Extract the [X, Y] coordinate from the center of the cell holding the provided text.  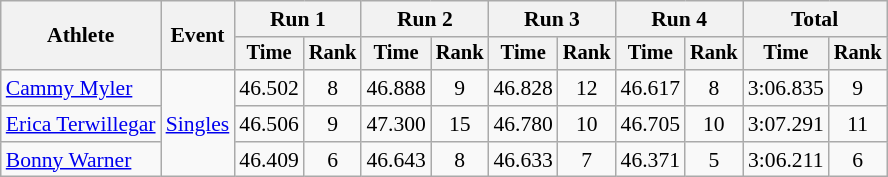
Cammy Myler [81, 88]
Run 3 [552, 19]
46.780 [522, 124]
46.888 [396, 88]
12 [587, 88]
46.705 [650, 124]
47.300 [396, 124]
Athlete [81, 36]
46.502 [268, 88]
Run 2 [424, 19]
Run 1 [298, 19]
46.617 [650, 88]
15 [460, 124]
3:07.291 [786, 124]
46.506 [268, 124]
11 [858, 124]
Event [198, 36]
3:06.835 [786, 88]
46.828 [522, 88]
Erica Terwillegar [81, 124]
Total [815, 19]
Run 4 [680, 19]
Singles [198, 124]
